Extract the (X, Y) coordinate from the center of the cell holding the provided text.  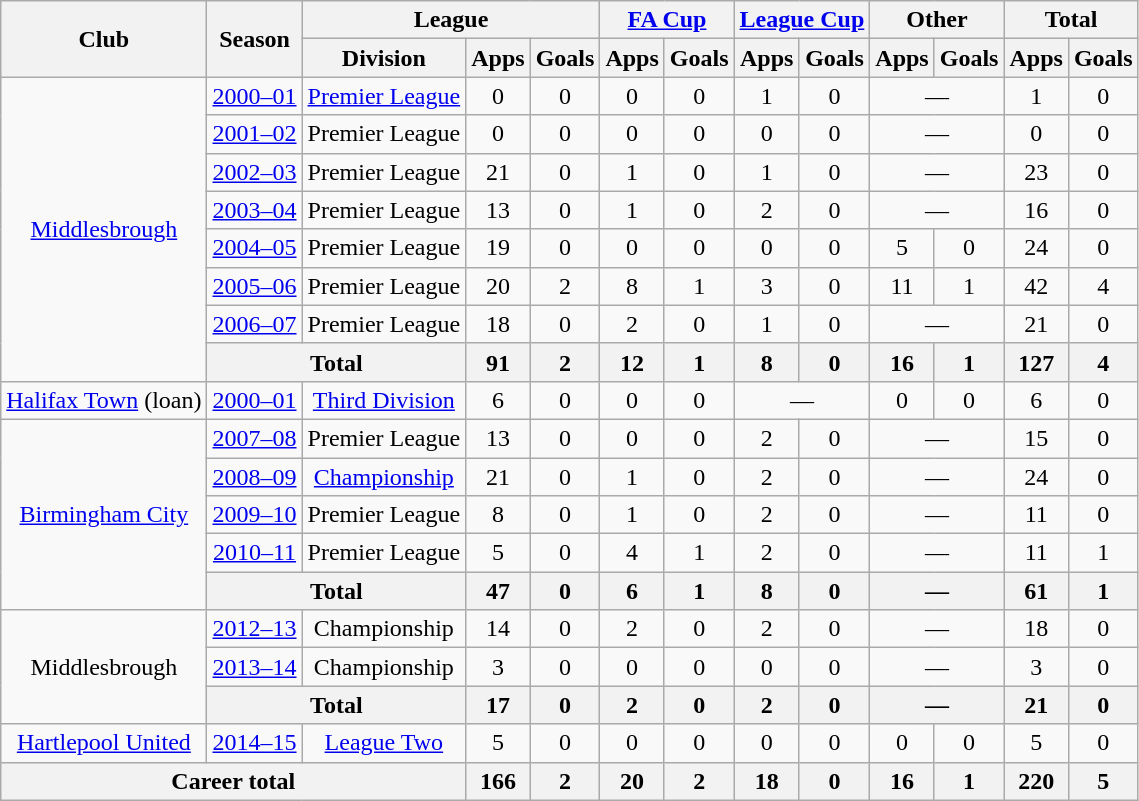
2001–02 (254, 134)
Halifax Town (loan) (104, 400)
Club (104, 39)
2013–14 (254, 667)
League (451, 20)
2002–03 (254, 172)
Season (254, 39)
19 (498, 248)
12 (632, 362)
47 (498, 591)
2014–15 (254, 743)
61 (1036, 591)
166 (498, 781)
Birmingham City (104, 514)
Career total (234, 781)
14 (498, 629)
Division (384, 58)
League Cup (802, 20)
2003–04 (254, 210)
91 (498, 362)
2005–06 (254, 286)
FA Cup (667, 20)
127 (1036, 362)
2004–05 (254, 248)
Third Division (384, 400)
2010–11 (254, 553)
2009–10 (254, 515)
League Two (384, 743)
Other (937, 20)
2006–07 (254, 324)
2008–09 (254, 477)
2012–13 (254, 629)
2007–08 (254, 438)
15 (1036, 438)
Hartlepool United (104, 743)
220 (1036, 781)
23 (1036, 172)
17 (498, 705)
42 (1036, 286)
